Find where the given text appears and provide that cell's center as (x, y) coordinate. 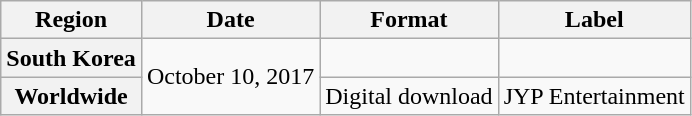
Region (72, 20)
October 10, 2017 (230, 77)
JYP Entertainment (594, 96)
Digital download (409, 96)
Format (409, 20)
Label (594, 20)
Worldwide (72, 96)
Date (230, 20)
South Korea (72, 58)
